For the text-containing cell, return its midpoint in [x, y] coordinate format. 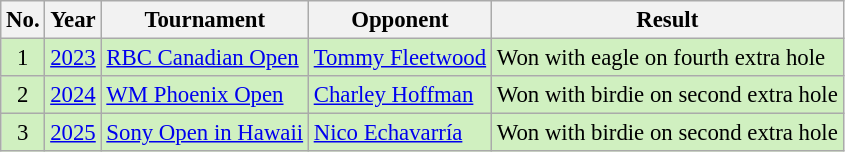
2024 [73, 95]
2023 [73, 58]
RBC Canadian Open [204, 58]
Opponent [400, 20]
Nico Echavarría [400, 133]
WM Phoenix Open [204, 95]
Sony Open in Hawaii [204, 133]
No. [23, 20]
1 [23, 58]
Tommy Fleetwood [400, 58]
2025 [73, 133]
Charley Hoffman [400, 95]
Result [667, 20]
Won with eagle on fourth extra hole [667, 58]
Year [73, 20]
3 [23, 133]
Tournament [204, 20]
2 [23, 95]
